Locate the cell with the specified text and output its (X, Y) center coordinate. 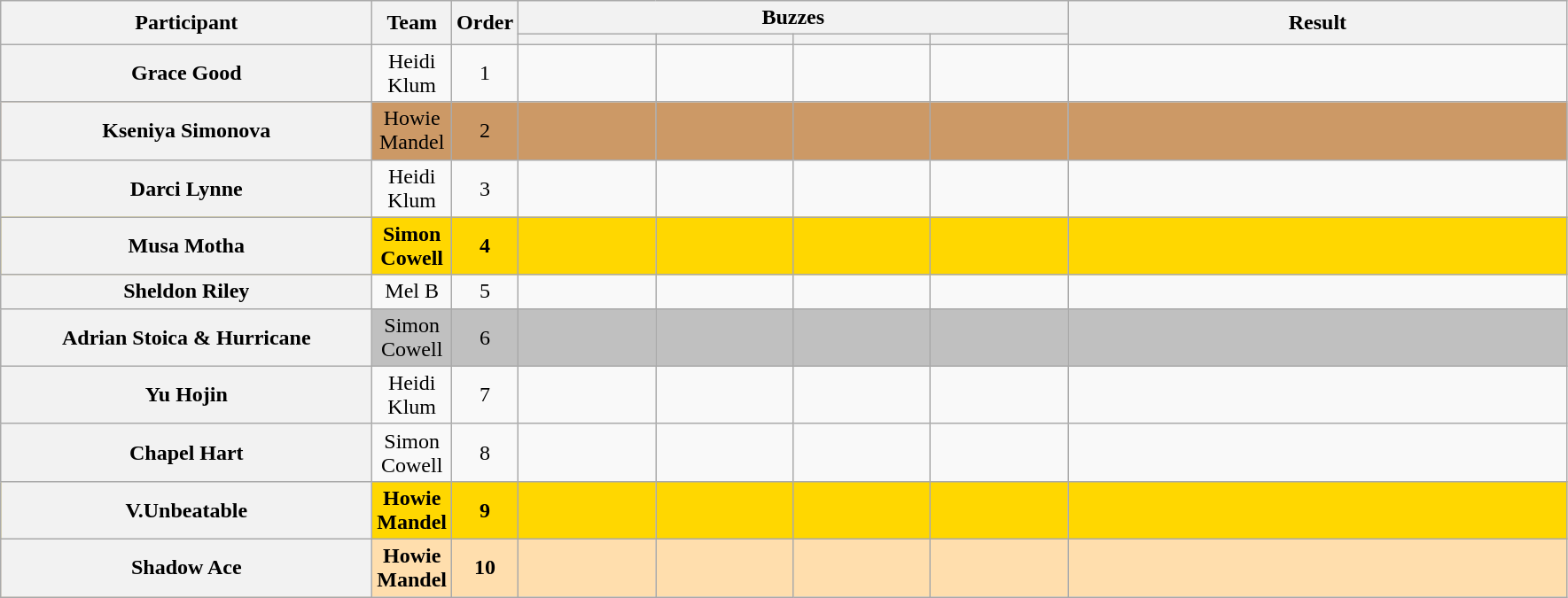
Buzzes (793, 18)
4 (486, 246)
Chapel Hart (186, 452)
Grace Good (186, 73)
Adrian Stoica & Hurricane (186, 337)
2 (486, 131)
Result (1317, 23)
1 (486, 73)
5 (486, 291)
V.Unbeatable (186, 510)
9 (486, 510)
Darci Lynne (186, 188)
Order (486, 23)
Kseniya Simonova (186, 131)
6 (486, 337)
Sheldon Riley (186, 291)
Shadow Ace (186, 567)
8 (486, 452)
Musa Motha (186, 246)
Yu Hojin (186, 395)
Mel B (412, 291)
Team (412, 23)
3 (486, 188)
7 (486, 395)
Participant (186, 23)
10 (486, 567)
